Capture the cell that displays the provided text and extract its (X, Y) central coordinate. 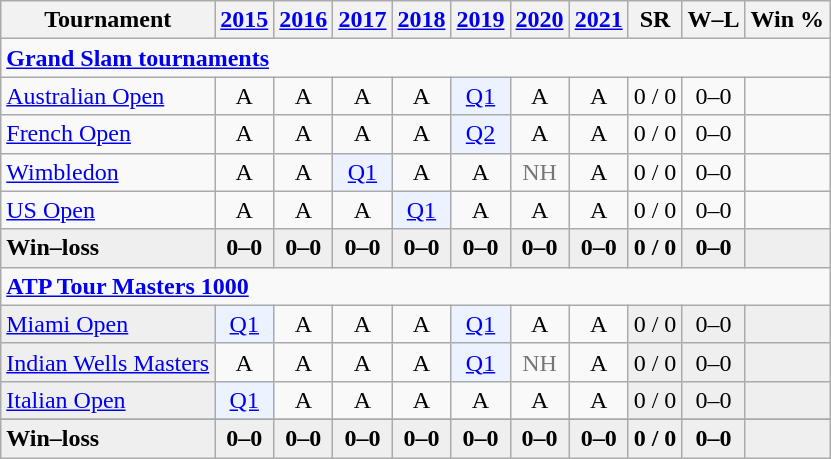
Grand Slam tournaments (416, 58)
French Open (108, 134)
US Open (108, 210)
Italian Open (108, 400)
2015 (244, 20)
Q2 (480, 134)
2019 (480, 20)
2021 (598, 20)
SR (655, 20)
Tournament (108, 20)
Wimbledon (108, 172)
Win % (788, 20)
2017 (362, 20)
W–L (714, 20)
2020 (540, 20)
ATP Tour Masters 1000 (416, 286)
2018 (422, 20)
Australian Open (108, 96)
2016 (304, 20)
Miami Open (108, 324)
Indian Wells Masters (108, 362)
